Identify which cell holds the provided text, then report its [X, Y] central coordinate. 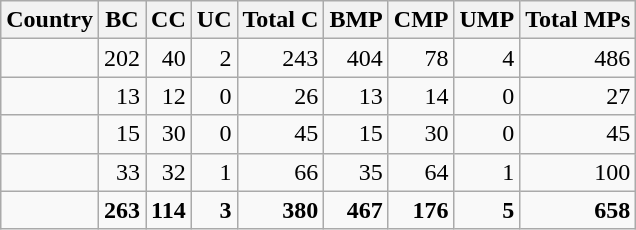
2 [214, 58]
176 [421, 210]
467 [356, 210]
380 [280, 210]
32 [169, 172]
33 [122, 172]
3 [214, 210]
4 [487, 58]
404 [356, 58]
5 [487, 210]
UMP [487, 20]
27 [578, 96]
202 [122, 58]
12 [169, 96]
CC [169, 20]
66 [280, 172]
Total C [280, 20]
35 [356, 172]
243 [280, 58]
486 [578, 58]
Country [50, 20]
658 [578, 210]
40 [169, 58]
14 [421, 96]
64 [421, 172]
BMP [356, 20]
BC [122, 20]
114 [169, 210]
26 [280, 96]
Total MPs [578, 20]
263 [122, 210]
100 [578, 172]
UC [214, 20]
CMP [421, 20]
78 [421, 58]
